Pinpoint the cell where the given text exists, returning its [X, Y] midpoint coordinate. 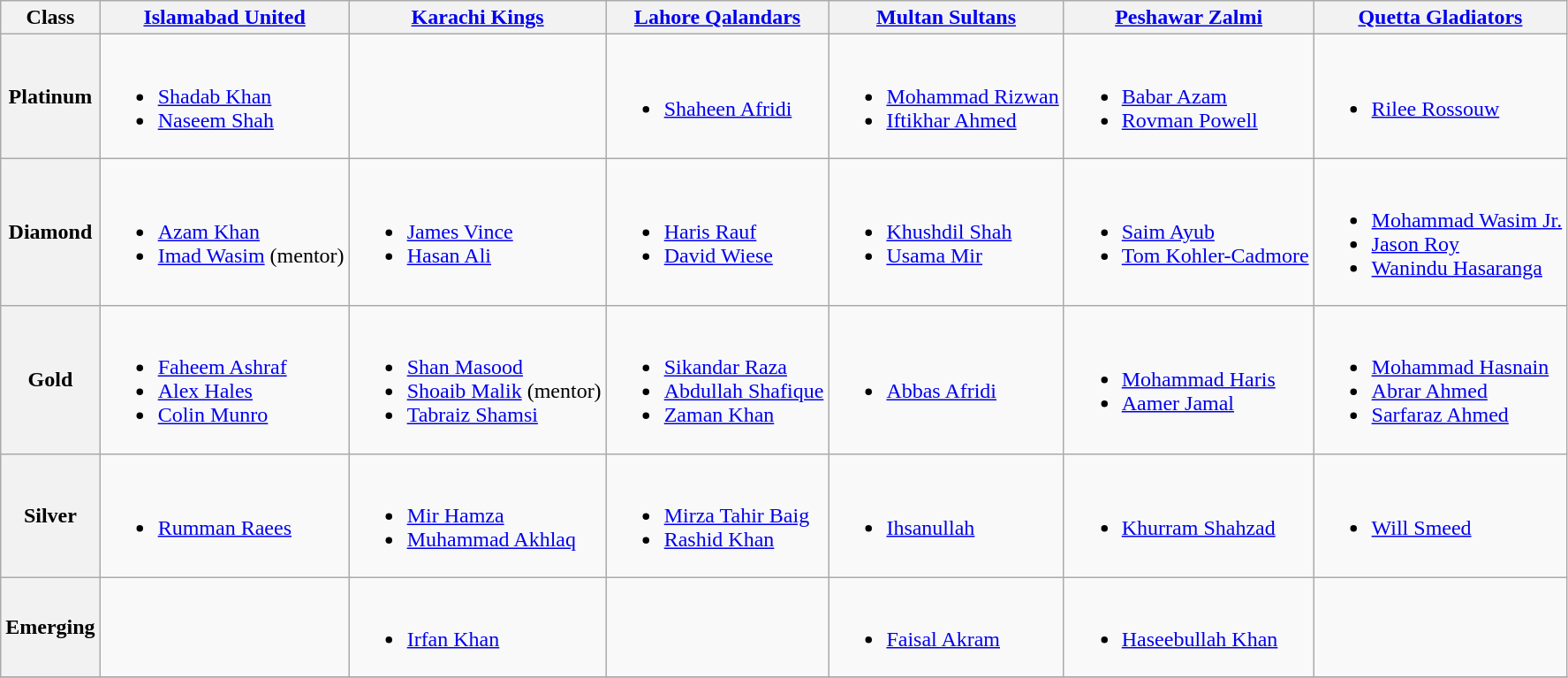
Diamond [50, 232]
Khurram Shahzad [1189, 515]
Irfan Khan [477, 628]
Haris RaufDavid Wiese [717, 232]
Haseebullah Khan [1189, 628]
Mohammad RizwanIftikhar Ahmed [946, 96]
Shan MasoodShoaib Malik (mentor)Tabraiz Shamsi [477, 380]
Babar AzamRovman Powell [1189, 96]
Mohammad HarisAamer Jamal [1189, 380]
Emerging [50, 628]
Sikandar RazaAbdullah ShafiqueZaman Khan [717, 380]
Faisal Akram [946, 628]
Ihsanullah [946, 515]
Rumman Raees [224, 515]
Lahore Qalandars [717, 18]
Quetta Gladiators [1440, 18]
Will Smeed [1440, 515]
Multan Sultans [946, 18]
Mirza Tahir BaigRashid Khan [717, 515]
Shaheen Afridi [717, 96]
Azam KhanImad Wasim (mentor) [224, 232]
Abbas Afridi [946, 380]
Peshawar Zalmi [1189, 18]
Faheem AshrafAlex HalesColin Munro [224, 380]
Platinum [50, 96]
Mohammad HasnainAbrar AhmedSarfaraz Ahmed [1440, 380]
Karachi Kings [477, 18]
James VinceHasan Ali [477, 232]
Shadab KhanNaseem Shah [224, 96]
Islamabad United [224, 18]
Gold [50, 380]
Class [50, 18]
Saim AyubTom Kohler-Cadmore [1189, 232]
Silver [50, 515]
Khushdil ShahUsama Mir [946, 232]
Mohammad Wasim Jr.Jason RoyWanindu Hasaranga [1440, 232]
Mir HamzaMuhammad Akhlaq [477, 515]
Rilee Rossouw [1440, 96]
